Locate the cell with the specified text and output its (x, y) center coordinate. 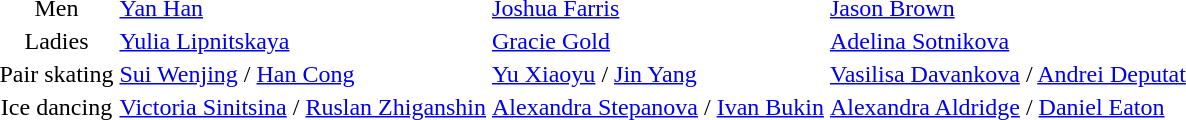
Yu Xiaoyu / Jin Yang (658, 74)
Yulia Lipnitskaya (303, 41)
Sui Wenjing / Han Cong (303, 74)
Gracie Gold (658, 41)
